For the text-containing cell, return its midpoint in (X, Y) coordinate format. 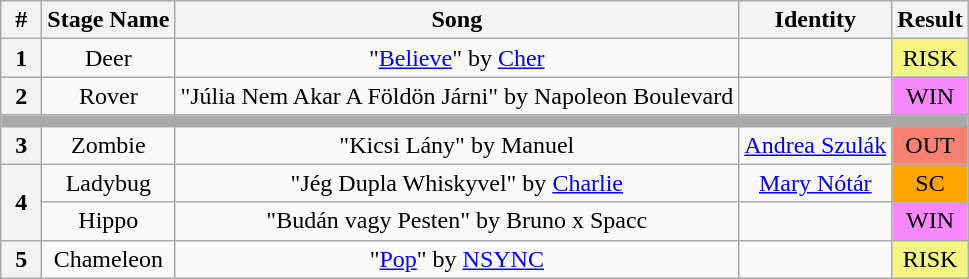
Hippo (108, 221)
"Kicsi Lány" by Manuel (457, 145)
"Júlia Nem Akar A Földön Járni" by Napoleon Boulevard (457, 96)
Andrea Szulák (816, 145)
4 (22, 202)
"Pop" by NSYNC (457, 259)
Result (930, 20)
Rover (108, 96)
Ladybug (108, 183)
Chameleon (108, 259)
1 (22, 58)
Zombie (108, 145)
OUT (930, 145)
# (22, 20)
5 (22, 259)
2 (22, 96)
Identity (816, 20)
Stage Name (108, 20)
Song (457, 20)
SC (930, 183)
3 (22, 145)
Deer (108, 58)
"Jég Dupla Whiskyvel" by Charlie (457, 183)
Mary Nótár (816, 183)
"Believe" by Cher (457, 58)
"Budán vagy Pesten" by Bruno x Spacc (457, 221)
